For the text-containing cell, return its midpoint in (X, Y) coordinate format. 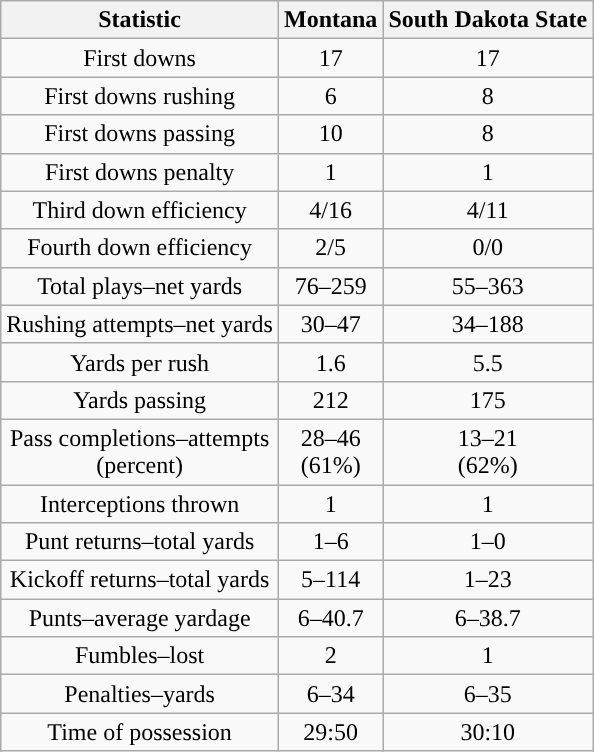
6 (330, 96)
Time of possession (140, 732)
30–47 (330, 324)
2 (330, 656)
Pass completions–attempts(percent) (140, 452)
First downs penalty (140, 172)
First downs (140, 58)
30:10 (488, 732)
Rushing attempts–net yards (140, 324)
4/16 (330, 210)
1–0 (488, 542)
4/11 (488, 210)
1–6 (330, 542)
Montana (330, 20)
5–114 (330, 580)
28–46(61%) (330, 452)
6–38.7 (488, 618)
76–259 (330, 286)
Penalties–yards (140, 694)
55–363 (488, 286)
6–34 (330, 694)
5.5 (488, 362)
Fourth down efficiency (140, 248)
1–23 (488, 580)
1.6 (330, 362)
Kickoff returns–total yards (140, 580)
10 (330, 134)
Statistic (140, 20)
175 (488, 400)
29:50 (330, 732)
South Dakota State (488, 20)
6–40.7 (330, 618)
First downs passing (140, 134)
2/5 (330, 248)
Fumbles–lost (140, 656)
0/0 (488, 248)
Yards passing (140, 400)
Total plays–net yards (140, 286)
Interceptions thrown (140, 503)
Third down efficiency (140, 210)
First downs rushing (140, 96)
Yards per rush (140, 362)
Punts–average yardage (140, 618)
13–21(62%) (488, 452)
Punt returns–total yards (140, 542)
212 (330, 400)
34–188 (488, 324)
6–35 (488, 694)
